For the text-containing cell, return its midpoint in [X, Y] coordinate format. 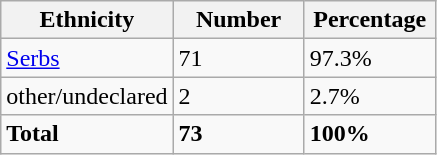
73 [238, 134]
2.7% [370, 96]
97.3% [370, 58]
Serbs [87, 58]
Total [87, 134]
Number [238, 20]
Percentage [370, 20]
100% [370, 134]
2 [238, 96]
other/undeclared [87, 96]
Ethnicity [87, 20]
71 [238, 58]
